Return [X, Y] of the center of cell containing provided text 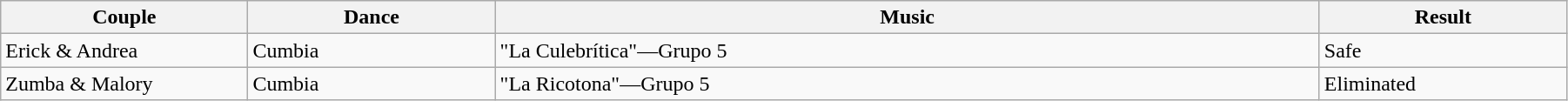
Zumba & Malory [124, 84]
Result [1443, 17]
Eliminated [1443, 84]
Safe [1443, 50]
Dance [372, 17]
Erick & Andrea [124, 50]
Couple [124, 17]
"La Culebrítica"—Grupo 5 [907, 50]
"La Ricotona"—Grupo 5 [907, 84]
Music [907, 17]
